Determine the [X, Y] coordinate at the center of the cell enclosing the given text.  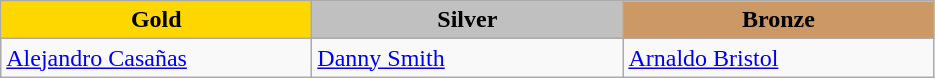
Silver [468, 20]
Gold [156, 20]
Alejandro Casañas [156, 58]
Bronze [778, 20]
Danny Smith [468, 58]
Arnaldo Bristol [778, 58]
